Provide the (X, Y) coordinate of the cell's center where the given text is located.  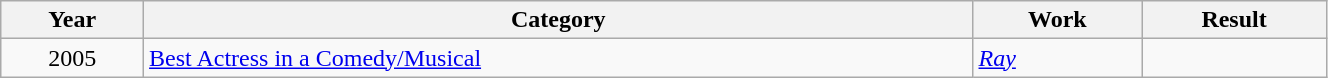
Result (1234, 20)
Category (558, 20)
Best Actress in a Comedy/Musical (558, 58)
Work (1058, 20)
2005 (72, 58)
Year (72, 20)
Ray (1058, 58)
